Locate the cell with the specified text and output its (x, y) center coordinate. 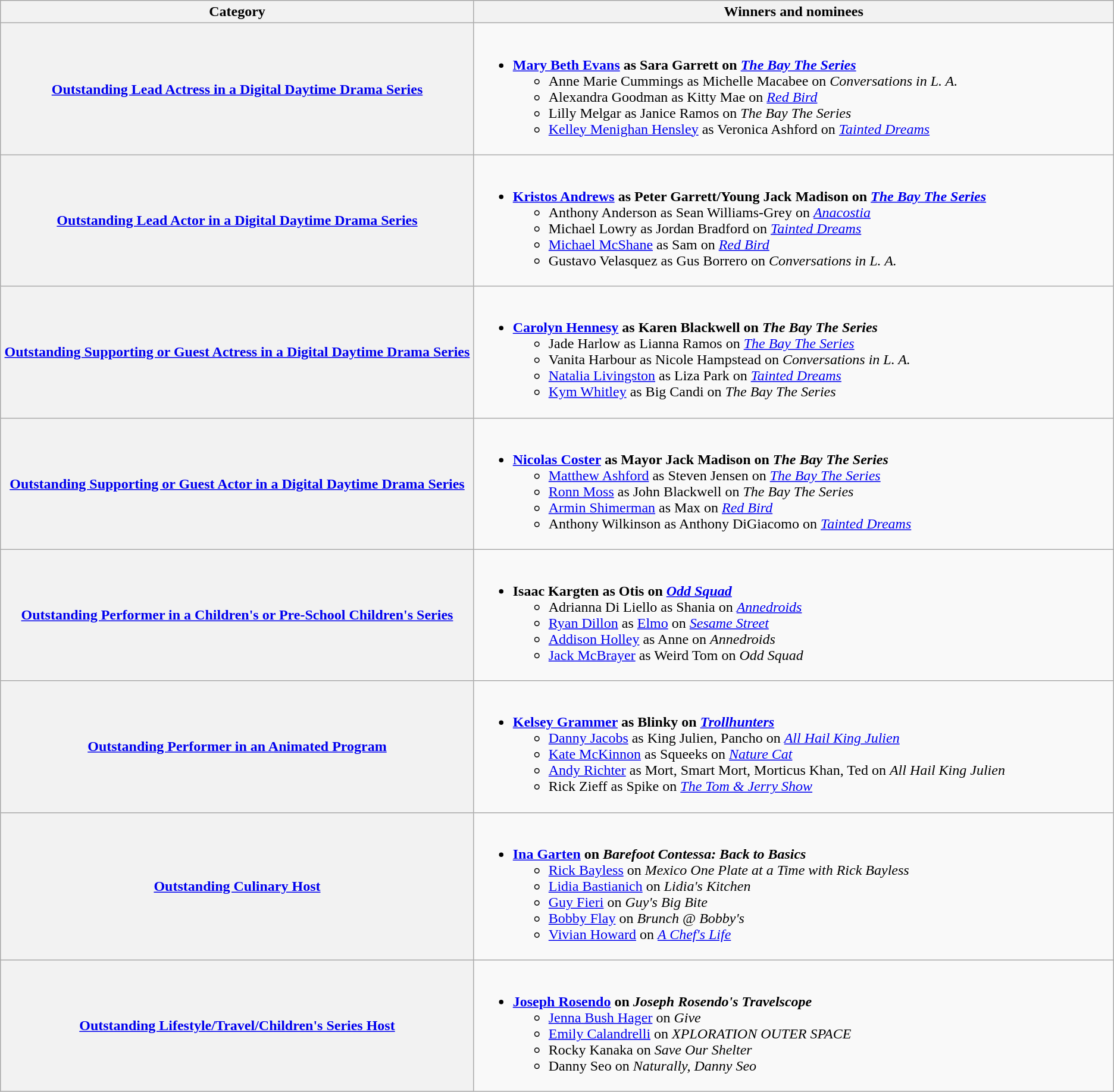
Outstanding Lifestyle/Travel/Children's Series Host (237, 1026)
Outstanding Culinary Host (237, 886)
Outstanding Supporting or Guest Actor in a Digital Daytime Drama Series (237, 483)
Outstanding Supporting or Guest Actress in a Digital Daytime Drama Series (237, 352)
Outstanding Lead Actor in a Digital Daytime Drama Series (237, 220)
Winners and nominees (794, 12)
Outstanding Performer in an Animated Program (237, 746)
Category (237, 12)
Outstanding Performer in a Children's or Pre-School Children's Series (237, 615)
Outstanding Lead Actress in a Digital Daytime Drama Series (237, 89)
